For the text-containing cell, return its midpoint in (x, y) coordinate format. 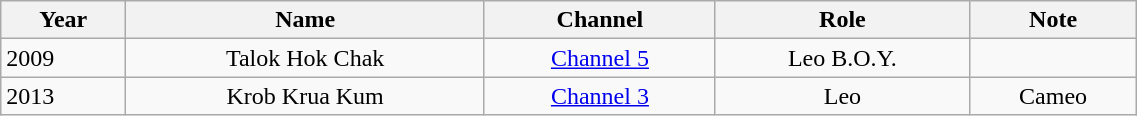
Year (64, 20)
Cameo (1052, 96)
2009 (64, 58)
Krob Krua Kum (306, 96)
Channel 5 (600, 58)
Channel 3 (600, 96)
Role (842, 20)
Channel (600, 20)
Talok Hok Chak (306, 58)
Name (306, 20)
Leo B.O.Y. (842, 58)
Leo (842, 96)
2013 (64, 96)
Note (1052, 20)
